From the cell containing the given text, extract its center point as [X, Y] coordinate. 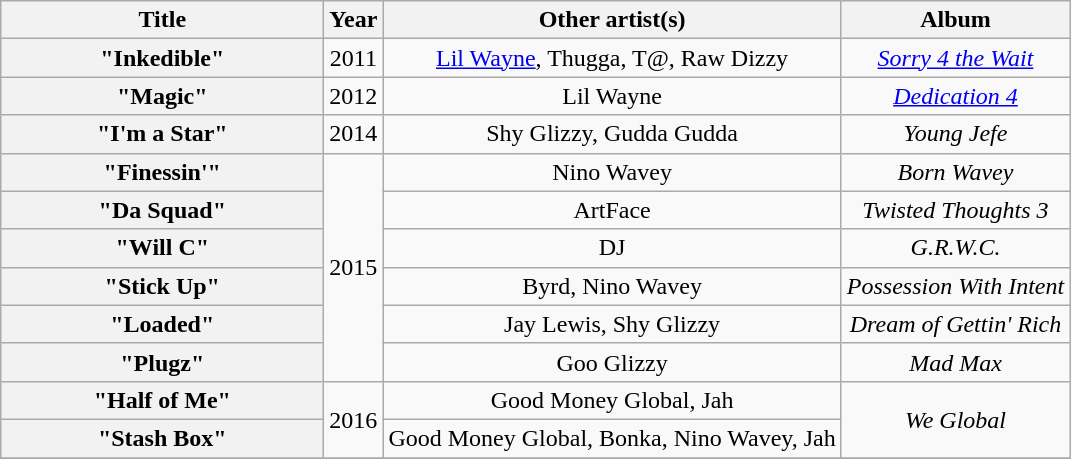
Other artist(s) [612, 20]
Shy Glizzy, Gudda Gudda [612, 134]
2012 [354, 96]
Jay Lewis, Shy Glizzy [612, 324]
G.R.W.C. [955, 248]
Good Money Global, Jah [612, 400]
We Global [955, 419]
2016 [354, 419]
"Loaded" [162, 324]
2014 [354, 134]
2011 [354, 58]
Year [354, 20]
Lil Wayne [612, 96]
"Plugz" [162, 362]
Goo Glizzy [612, 362]
Title [162, 20]
Possession With Intent [955, 286]
Sorry 4 the Wait [955, 58]
Album [955, 20]
"Stick Up" [162, 286]
Mad Max [955, 362]
"Half of Me" [162, 400]
"I'm a Star" [162, 134]
ArtFace [612, 210]
DJ [612, 248]
Byrd, Nino Wavey [612, 286]
"Finessin'" [162, 172]
Dedication 4 [955, 96]
Young Jefe [955, 134]
"Stash Box" [162, 438]
2015 [354, 267]
Good Money Global, Bonka, Nino Wavey, Jah [612, 438]
"Magic" [162, 96]
Dream of Gettin' Rich [955, 324]
"Da Squad" [162, 210]
"Inkedible" [162, 58]
"Will C" [162, 248]
Twisted Thoughts 3 [955, 210]
Born Wavey [955, 172]
Nino Wavey [612, 172]
Lil Wayne, Thugga, T@, Raw Dizzy [612, 58]
